Pinpoint the cell where the given text exists, returning its (x, y) midpoint coordinate. 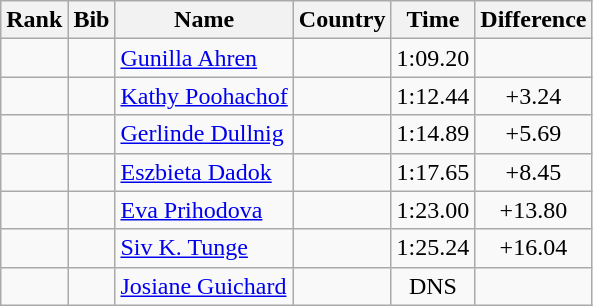
Rank (34, 20)
Eszbieta Dadok (204, 172)
+8.45 (534, 172)
Bib (92, 20)
Difference (534, 20)
Gerlinde Dullnig (204, 134)
1:12.44 (433, 96)
1:17.65 (433, 172)
Siv K. Tunge (204, 248)
Eva Prihodova (204, 210)
1:14.89 (433, 134)
Kathy Poohachof (204, 96)
+3.24 (534, 96)
+13.80 (534, 210)
Josiane Guichard (204, 286)
1:25.24 (433, 248)
1:09.20 (433, 58)
Name (204, 20)
Country (342, 20)
1:23.00 (433, 210)
+16.04 (534, 248)
Time (433, 20)
DNS (433, 286)
+5.69 (534, 134)
Gunilla Ahren (204, 58)
